Find where the given text appears and provide that cell's center as (x, y) coordinate. 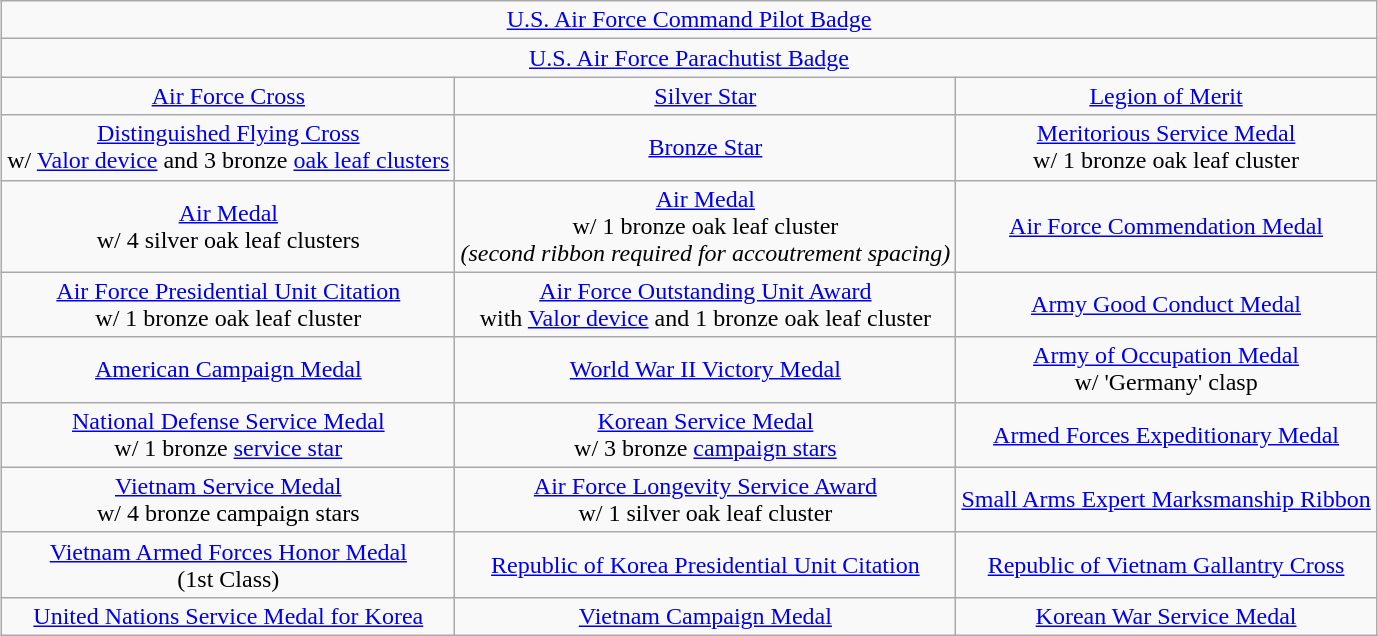
American Campaign Medal (228, 370)
Armed Forces Expeditionary Medal (1166, 434)
Air Medalw/ 1 bronze oak leaf cluster(second ribbon required for accoutrement spacing) (706, 226)
Silver Star (706, 96)
Vietnam Campaign Medal (706, 616)
Army of Occupation Medalw/ 'Germany' clasp (1166, 370)
Air Force Outstanding Unit Awardwith Valor device and 1 bronze oak leaf cluster (706, 304)
Legion of Merit (1166, 96)
Air Medalw/ 4 silver oak leaf clusters (228, 226)
Army Good Conduct Medal (1166, 304)
National Defense Service Medalw/ 1 bronze service star (228, 434)
Korean Service Medalw/ 3 bronze campaign stars (706, 434)
Air Force Cross (228, 96)
Republic of Korea Presidential Unit Citation (706, 564)
Republic of Vietnam Gallantry Cross (1166, 564)
Vietnam Armed Forces Honor Medal(1st Class) (228, 564)
U.S. Air Force Parachutist Badge (689, 58)
Distinguished Flying Crossw/ Valor device and 3 bronze oak leaf clusters (228, 148)
Air Force Presidential Unit Citationw/ 1 bronze oak leaf cluster (228, 304)
Air Force Commendation Medal (1166, 226)
Meritorious Service Medalw/ 1 bronze oak leaf cluster (1166, 148)
Bronze Star (706, 148)
Small Arms Expert Marksmanship Ribbon (1166, 500)
Air Force Longevity Service Awardw/ 1 silver oak leaf cluster (706, 500)
United Nations Service Medal for Korea (228, 616)
World War II Victory Medal (706, 370)
Korean War Service Medal (1166, 616)
Vietnam Service Medalw/ 4 bronze campaign stars (228, 500)
U.S. Air Force Command Pilot Badge (689, 20)
